Determine the (x, y) coordinate at the center of the cell enclosing the given text.  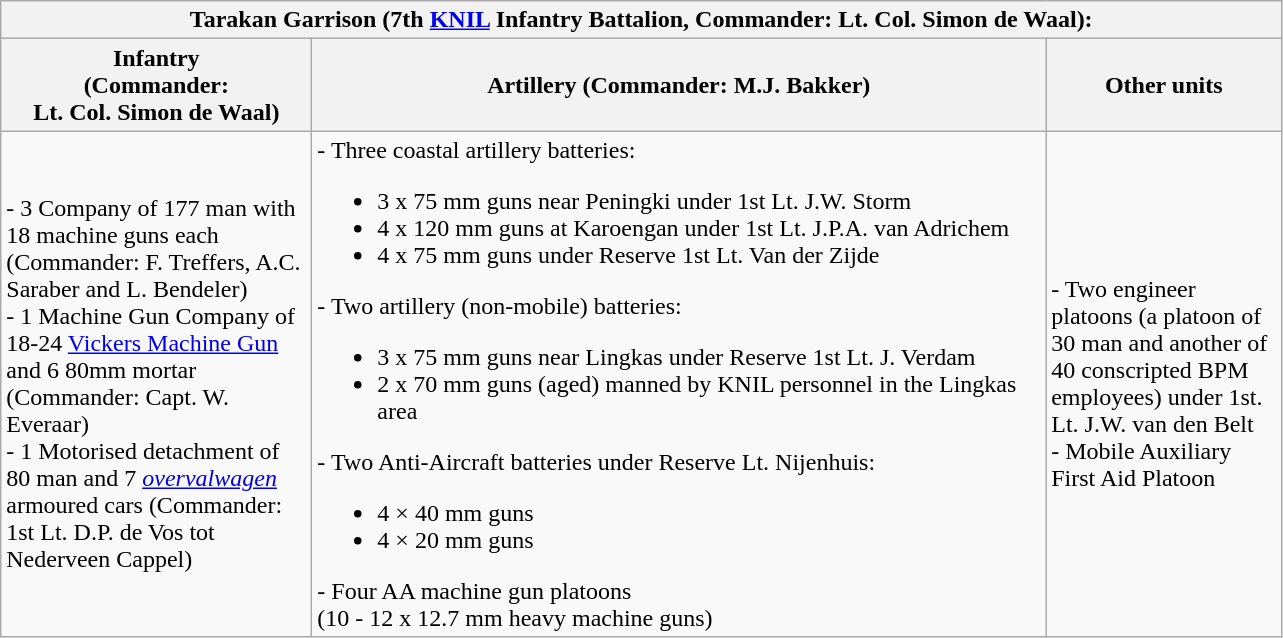
Infantry(Commander:Lt. Col. Simon de Waal) (156, 85)
Tarakan Garrison (7th KNIL Infantry Battalion, Commander: Lt. Col. Simon de Waal): (642, 20)
Artillery (Commander: M.J. Bakker) (679, 85)
Other units (1164, 85)
